Scan for the cell matching the given text and deliver its [X, Y] coordinate at center. 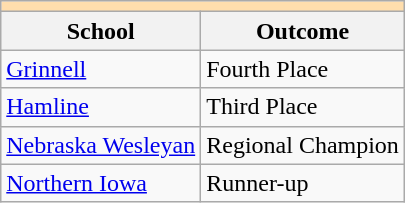
Third Place [303, 107]
Runner-up [303, 183]
Grinnell [101, 69]
Regional Champion [303, 145]
Fourth Place [303, 69]
Hamline [101, 107]
Outcome [303, 31]
Nebraska Wesleyan [101, 145]
School [101, 31]
Northern Iowa [101, 183]
